Return [x, y] of the center of cell containing provided text 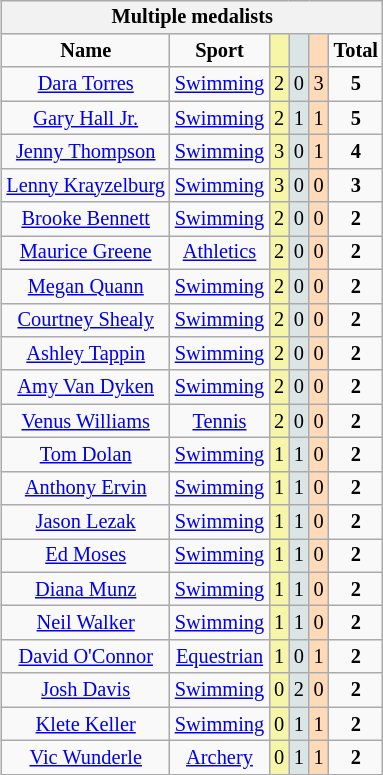
Jason Lezak [86, 522]
Anthony Ervin [86, 488]
Total [356, 51]
Dara Torres [86, 84]
Venus Williams [86, 421]
Tom Dolan [86, 455]
Vic Wunderle [86, 758]
Equestrian [220, 657]
Brooke Bennett [86, 219]
Jenny Thompson [86, 152]
Name [86, 51]
Courtney Shealy [86, 320]
Josh Davis [86, 690]
David O'Connor [86, 657]
Lenny Krayzelburg [86, 185]
Ashley Tappin [86, 354]
Ed Moses [86, 556]
4 [356, 152]
Diana Munz [86, 589]
Neil Walker [86, 623]
Klete Keller [86, 724]
Tennis [220, 421]
Sport [220, 51]
Amy Van Dyken [86, 387]
Gary Hall Jr. [86, 118]
Maurice Greene [86, 253]
Athletics [220, 253]
Archery [220, 758]
Multiple medalists [192, 17]
Megan Quann [86, 286]
